For the text-containing cell, return its midpoint in [X, Y] coordinate format. 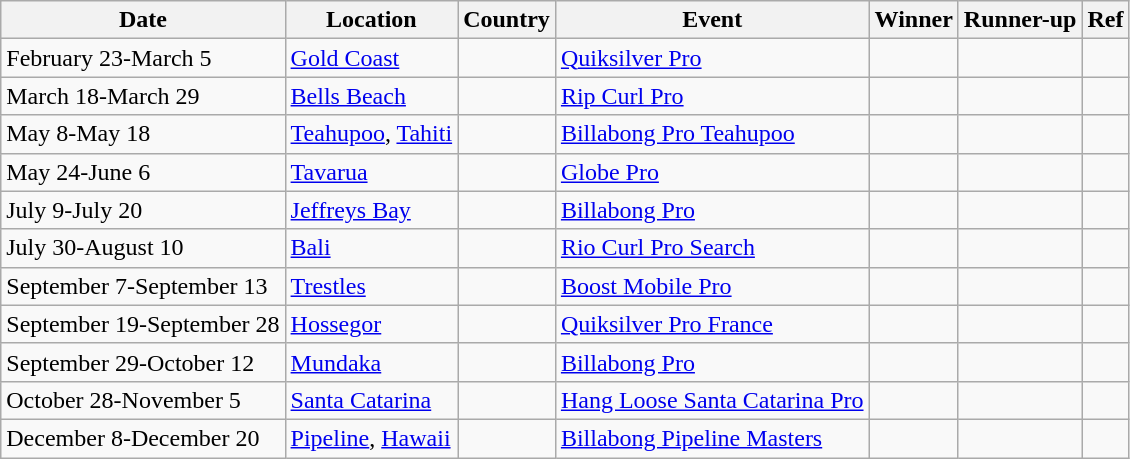
September 7-September 13 [143, 286]
Boost Mobile Pro [712, 286]
September 19-September 28 [143, 324]
Bells Beach [372, 96]
Pipeline, Hawaii [372, 438]
September 29-October 12 [143, 362]
Billabong Pro Teahupoo [712, 134]
Quiksilver Pro France [712, 324]
Date [143, 20]
Location [372, 20]
Santa Catarina [372, 400]
Gold Coast [372, 58]
Quiksilver Pro [712, 58]
Country [507, 20]
Hossegor [372, 324]
Event [712, 20]
Billabong Pipeline Masters [712, 438]
Mundaka [372, 362]
Tavarua [372, 172]
Bali [372, 248]
July 30-August 10 [143, 248]
Hang Loose Santa Catarina Pro [712, 400]
February 23-March 5 [143, 58]
Globe Pro [712, 172]
May 24-June 6 [143, 172]
Rip Curl Pro [712, 96]
Winner [914, 20]
Trestles [372, 286]
Rio Curl Pro Search [712, 248]
July 9-July 20 [143, 210]
December 8-December 20 [143, 438]
Teahupoo, Tahiti [372, 134]
Jeffreys Bay [372, 210]
Ref [1106, 20]
October 28-November 5 [143, 400]
May 8-May 18 [143, 134]
Runner-up [1020, 20]
March 18-March 29 [143, 96]
